For the text-containing cell, return its midpoint in (X, Y) coordinate format. 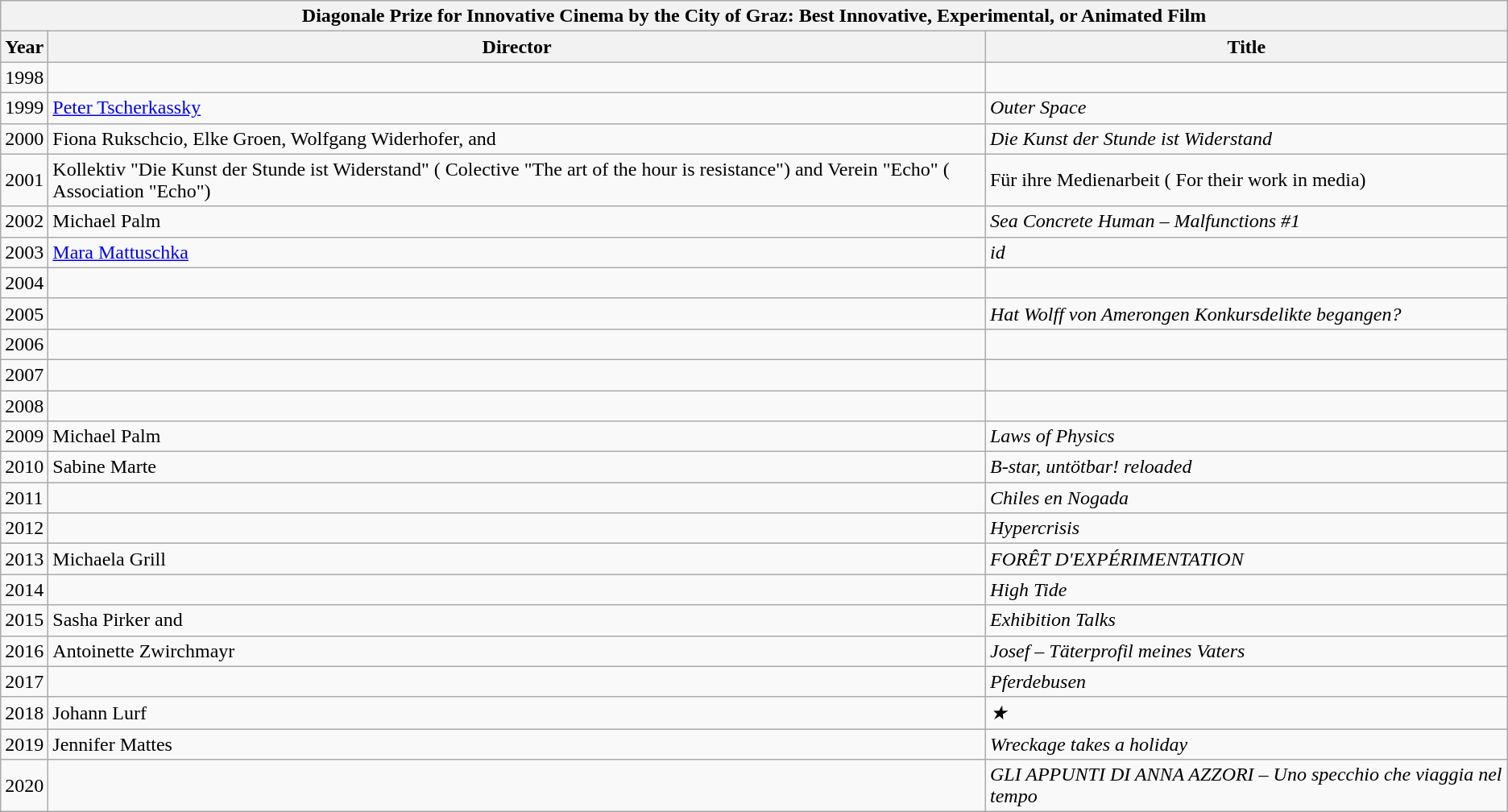
Hat Wolff von Amerongen Konkursdelikte begangen? (1246, 313)
Diagonale Prize for Innovative Cinema by the City of Graz: Best Innovative, Experimental, or Animated Film (754, 16)
FORÊT D'EXPÉRIMENTATION (1246, 559)
2018 (24, 713)
★ (1246, 713)
2016 (24, 651)
Director (517, 47)
Title (1246, 47)
Antoinette Zwirchmayr (517, 651)
2001 (24, 180)
2009 (24, 437)
2004 (24, 283)
Kollektiv "Die Kunst der Stunde ist Widerstand" ( Colective "The art of the hour is resistance") and Verein "Echo" ( Association "Echo") (517, 180)
2006 (24, 344)
Laws of Physics (1246, 437)
Sabine Marte (517, 467)
Fiona Rukschcio, Elke Groen, Wolfgang Widerhofer, and (517, 139)
id (1246, 252)
2015 (24, 620)
2019 (24, 744)
Jennifer Mattes (517, 744)
Outer Space (1246, 108)
Sasha Pirker and (517, 620)
2020 (24, 786)
Für ihre Medienarbeit ( For their work in media) (1246, 180)
2008 (24, 405)
B-star, untötbar! reloaded (1246, 467)
Sea Concrete Human – Malfunctions #1 (1246, 222)
Pferdebusen (1246, 681)
2007 (24, 375)
Chiles en Nogada (1246, 498)
High Tide (1246, 590)
1998 (24, 77)
GLI APPUNTI DI ANNA AZZORI – Uno specchio che viaggia nel tempo (1246, 786)
1999 (24, 108)
Johann Lurf (517, 713)
2017 (24, 681)
2005 (24, 313)
Die Kunst der Stunde ist Widerstand (1246, 139)
2011 (24, 498)
2000 (24, 139)
2012 (24, 528)
Exhibition Talks (1246, 620)
Year (24, 47)
2013 (24, 559)
2003 (24, 252)
Mara Mattuschka (517, 252)
Hypercrisis (1246, 528)
Michaela Grill (517, 559)
2014 (24, 590)
Wreckage takes a holiday (1246, 744)
2002 (24, 222)
Peter Tscherkassky (517, 108)
2010 (24, 467)
Josef – Täterprofil meines Vaters (1246, 651)
